For the text-containing cell, return its midpoint in (X, Y) coordinate format. 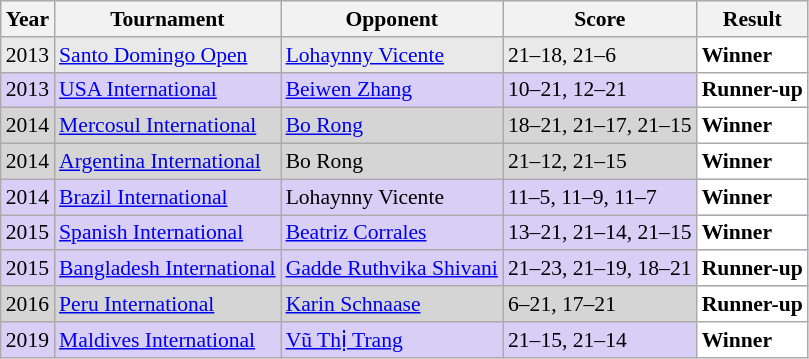
Tournament (168, 19)
Santo Domingo Open (168, 55)
11–5, 11–9, 11–7 (600, 197)
21–23, 21–19, 18–21 (600, 269)
Brazil International (168, 197)
Vũ Thị Trang (392, 340)
Mercosul International (168, 126)
13–21, 21–14, 21–15 (600, 233)
Bangladesh International (168, 269)
Gadde Ruthvika Shivani (392, 269)
Beiwen Zhang (392, 90)
6–21, 17–21 (600, 304)
18–21, 21–17, 21–15 (600, 126)
2019 (28, 340)
Result (752, 19)
10–21, 12–21 (600, 90)
Spanish International (168, 233)
Karin Schnaase (392, 304)
Beatriz Corrales (392, 233)
21–12, 21–15 (600, 162)
Score (600, 19)
21–15, 21–14 (600, 340)
2016 (28, 304)
Maldives International (168, 340)
Year (28, 19)
21–18, 21–6 (600, 55)
Argentina International (168, 162)
USA International (168, 90)
Peru International (168, 304)
Opponent (392, 19)
